Locate the cell with the specified text and output its (x, y) center coordinate. 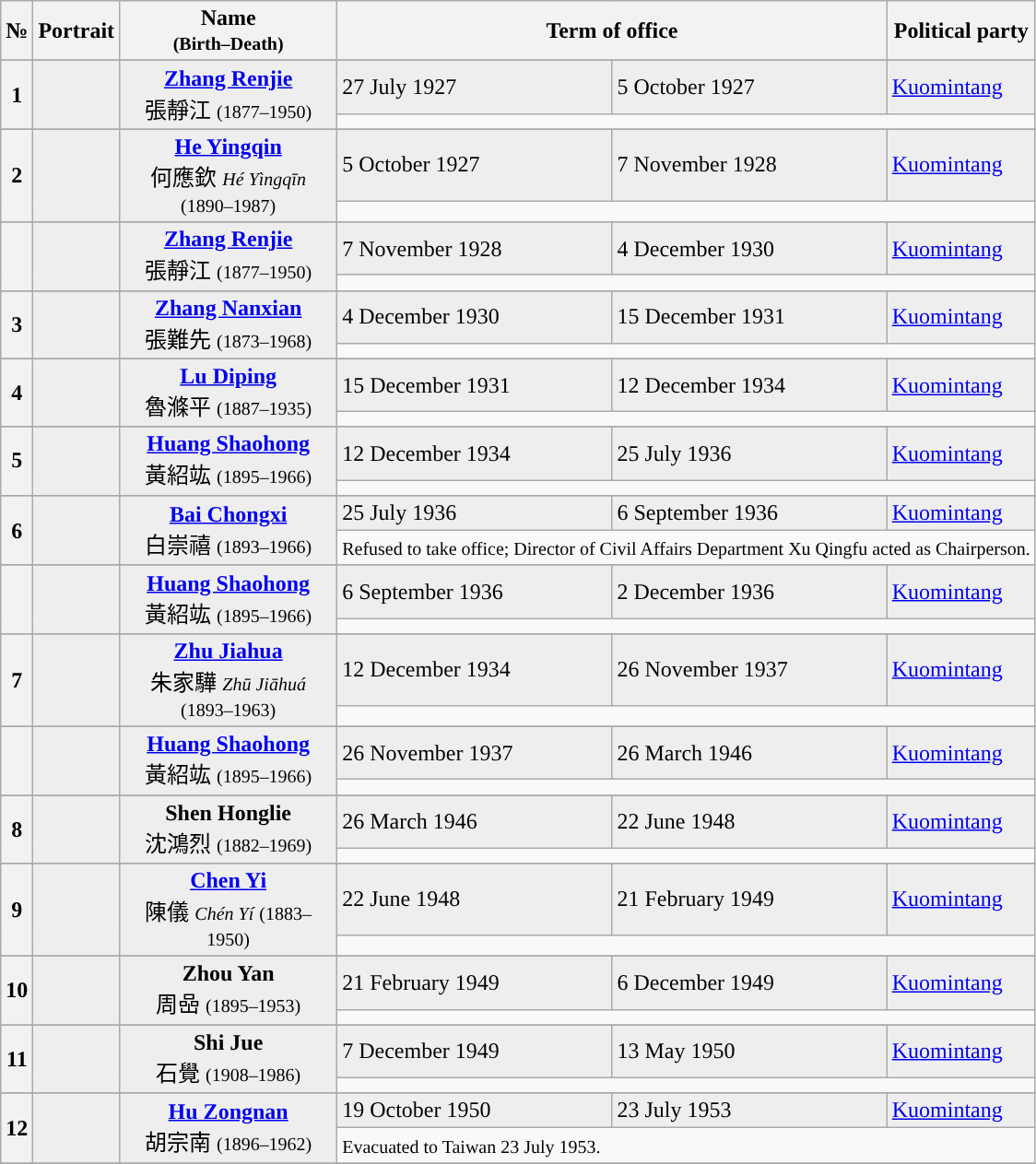
Term of office (612, 31)
19 October 1950 (475, 1111)
10 (17, 991)
Portrait (77, 31)
Hu Zongnan胡宗南 (1896–1962) (229, 1128)
5 (17, 461)
Evacuated to Taiwan 23 July 1953. (687, 1146)
11 (17, 1059)
27 July 1927 (475, 87)
7 December 1949 (475, 1051)
Refused to take office; Director of Civil Affairs Department Xu Qingfu acted as Chairperson. (687, 547)
12 (17, 1128)
9 (17, 911)
He Yingqin何應欽 Hé Yìngqīn (1890–1987) (229, 175)
Name(Birth–Death) (229, 31)
Zhang Nanxian張難先 (1873–1968) (229, 324)
6 (17, 530)
13 May 1950 (749, 1051)
Shen Honglie沈鴻烈 (1882–1969) (229, 829)
№ (17, 31)
6 December 1949 (749, 982)
3 (17, 324)
Chen Yi陳儀 Chén Yí (1883–1950) (229, 911)
7 (17, 680)
Bai Chongxi白崇禧 (1893–1966) (229, 530)
Zhou Yan周喦 (1895–1953) (229, 991)
Zhu Jiahua朱家驊 Zhū Jiāhuá (1893–1963) (229, 680)
Lu Diping魯滌平 (1887–1935) (229, 393)
Shi Jue石覺 (1908–1986) (229, 1059)
4 (17, 393)
2 December 1936 (749, 592)
8 (17, 829)
Political party (960, 31)
1 (17, 95)
2 (17, 175)
23 July 1953 (749, 1111)
